Search for the cell housing the specified text and yield its (x, y) center coordinate. 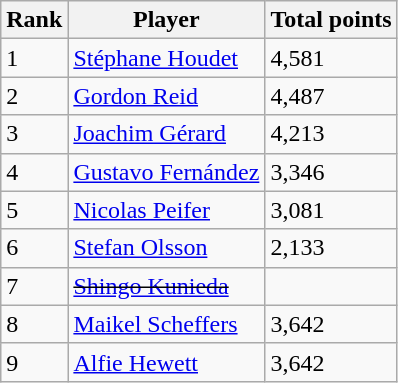
Stéphane Houdet (166, 58)
Maikel Scheffers (166, 324)
Player (166, 20)
Shingo Kunieda (166, 286)
Alfie Hewett (166, 362)
4,581 (331, 58)
4,487 (331, 96)
9 (34, 362)
Total points (331, 20)
Joachim Gérard (166, 134)
Gustavo Fernández (166, 172)
5 (34, 210)
2,133 (331, 248)
7 (34, 286)
2 (34, 96)
3,346 (331, 172)
3 (34, 134)
6 (34, 248)
3,081 (331, 210)
Gordon Reid (166, 96)
1 (34, 58)
8 (34, 324)
4 (34, 172)
Stefan Olsson (166, 248)
Nicolas Peifer (166, 210)
4,213 (331, 134)
Rank (34, 20)
